Pinpoint the cell where the given text exists, returning its (X, Y) midpoint coordinate. 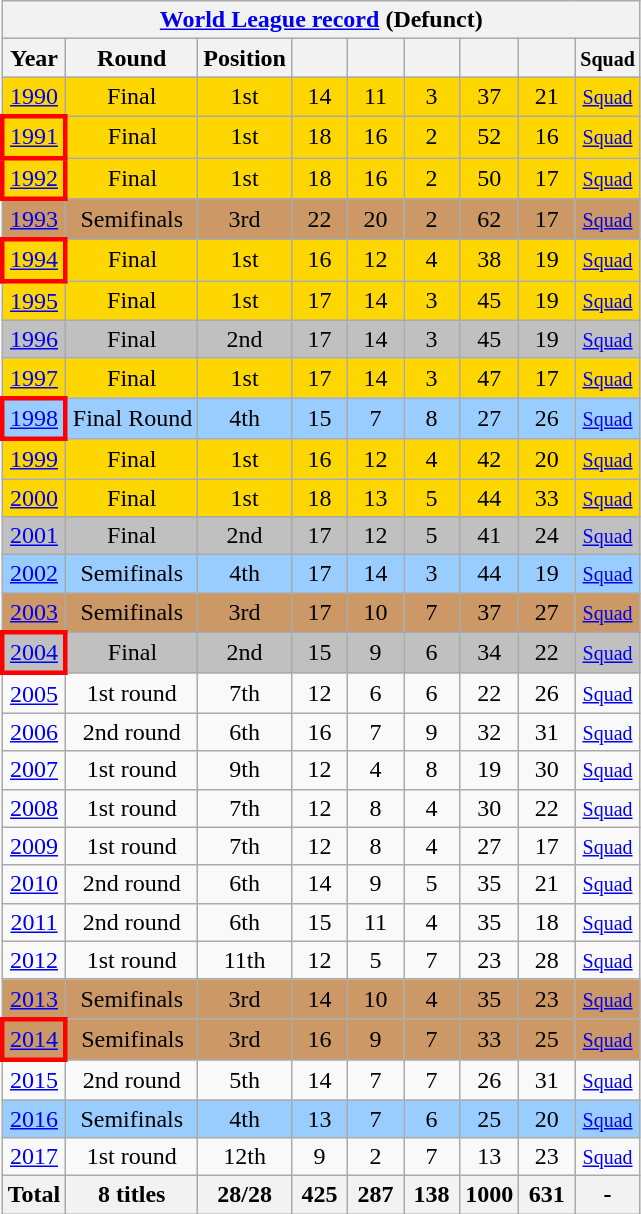
631 (547, 1195)
2005 (34, 693)
2000 (34, 497)
287 (376, 1195)
Round (132, 58)
1993 (34, 220)
2014 (34, 1040)
1992 (34, 178)
2010 (34, 884)
47 (490, 378)
1997 (34, 378)
1994 (34, 260)
2002 (34, 574)
34 (490, 652)
2011 (34, 922)
11th (245, 960)
Position (245, 58)
2004 (34, 652)
12th (245, 1157)
1999 (34, 459)
50 (490, 178)
138 (432, 1195)
2001 (34, 536)
2009 (34, 846)
8 titles (132, 1195)
2013 (34, 999)
1998 (34, 418)
41 (490, 536)
1990 (34, 97)
28/28 (245, 1195)
32 (490, 732)
1996 (34, 339)
9th (245, 770)
52 (490, 136)
World League record (Defunct) (321, 20)
1995 (34, 301)
Final Round (132, 418)
Total (34, 1195)
Year (34, 58)
425 (319, 1195)
- (608, 1195)
2016 (34, 1119)
2003 (34, 613)
2006 (34, 732)
2008 (34, 808)
2007 (34, 770)
1991 (34, 136)
24 (547, 536)
1000 (490, 1195)
28 (547, 960)
2015 (34, 1080)
5th (245, 1080)
2017 (34, 1157)
62 (490, 220)
42 (490, 459)
38 (490, 260)
2012 (34, 960)
